Identify which cell holds the provided text, then report its (X, Y) central coordinate. 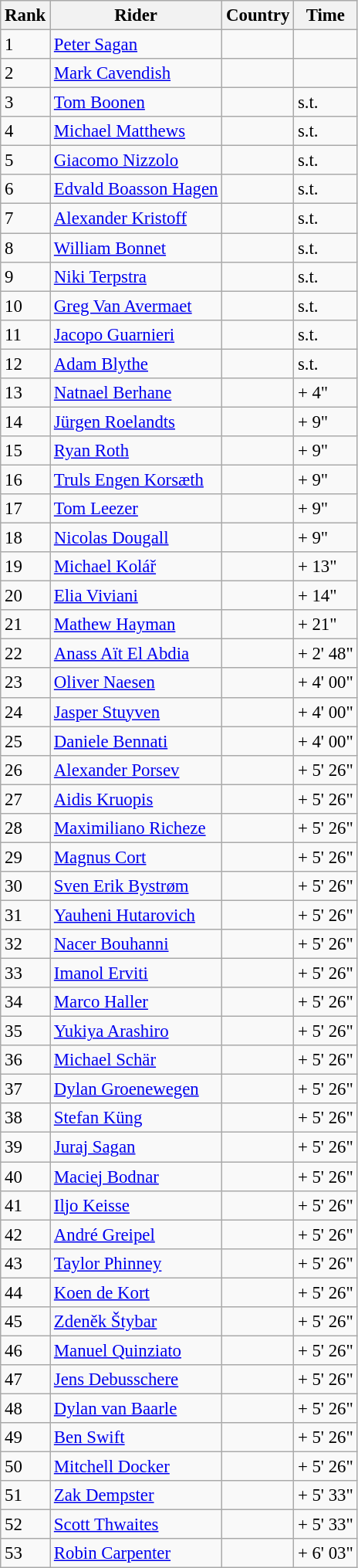
Rank (25, 15)
Daniele Bennati (136, 741)
Nicolas Dougall (136, 538)
Niki Terpstra (136, 276)
19 (25, 567)
+ 4" (326, 393)
25 (25, 741)
9 (25, 276)
4 (25, 131)
Adam Blythe (136, 364)
Ben Swift (136, 1438)
49 (25, 1438)
Manuel Quinziato (136, 1350)
Iljo Keisse (136, 1205)
Time (326, 15)
23 (25, 683)
Zak Dempster (136, 1495)
1 (25, 45)
45 (25, 1322)
47 (25, 1380)
48 (25, 1408)
14 (25, 422)
13 (25, 393)
Maximiliano Richeze (136, 828)
Anass Aït El Abdia (136, 654)
Country (258, 15)
36 (25, 1060)
38 (25, 1119)
Jürgen Roelandts (136, 422)
Michael Kolář (136, 567)
53 (25, 1553)
Alexander Kristoff (136, 218)
Truls Engen Korsæth (136, 479)
William Bonnet (136, 248)
Scott Thwaites (136, 1525)
52 (25, 1525)
Maciej Bodnar (136, 1177)
Dylan van Baarle (136, 1408)
42 (25, 1234)
37 (25, 1089)
34 (25, 1002)
Natnael Berhane (136, 393)
44 (25, 1292)
Elia Viviani (136, 596)
43 (25, 1263)
50 (25, 1467)
Juraj Sagan (136, 1147)
35 (25, 1031)
46 (25, 1350)
22 (25, 654)
Michael Matthews (136, 131)
40 (25, 1177)
+ 14" (326, 596)
Jacopo Guarnieri (136, 334)
Mark Cavendish (136, 73)
7 (25, 218)
27 (25, 799)
32 (25, 944)
Yukiya Arashiro (136, 1031)
39 (25, 1147)
Alexander Porsev (136, 770)
Nacer Bouhanni (136, 944)
Marco Haller (136, 1002)
3 (25, 103)
11 (25, 334)
31 (25, 915)
Oliver Naesen (136, 683)
10 (25, 306)
24 (25, 712)
Dylan Groenewegen (136, 1089)
30 (25, 886)
41 (25, 1205)
21 (25, 625)
+ 21" (326, 625)
15 (25, 451)
Giacomo Nizzolo (136, 161)
Tom Leezer (136, 509)
8 (25, 248)
Greg Van Avermaet (136, 306)
André Greipel (136, 1234)
Rider (136, 15)
17 (25, 509)
12 (25, 364)
Tom Boonen (136, 103)
Stefan Küng (136, 1119)
20 (25, 596)
Aidis Kruopis (136, 799)
26 (25, 770)
Yauheni Hutarovich (136, 915)
Koen de Kort (136, 1292)
16 (25, 479)
Imanol Erviti (136, 974)
Ryan Roth (136, 451)
29 (25, 857)
28 (25, 828)
Jens Debusschere (136, 1380)
Edvald Boasson Hagen (136, 189)
Sven Erik Bystrøm (136, 886)
Mitchell Docker (136, 1467)
18 (25, 538)
Jasper Stuyven (136, 712)
33 (25, 974)
6 (25, 189)
Mathew Hayman (136, 625)
Taylor Phinney (136, 1263)
2 (25, 73)
5 (25, 161)
Peter Sagan (136, 45)
Michael Schär (136, 1060)
+ 13" (326, 567)
51 (25, 1495)
+ 6' 03" (326, 1553)
Magnus Cort (136, 857)
Zdeněk Štybar (136, 1322)
+ 2' 48" (326, 654)
Robin Carpenter (136, 1553)
